Find where the given text appears and provide that cell's center as [x, y] coordinate. 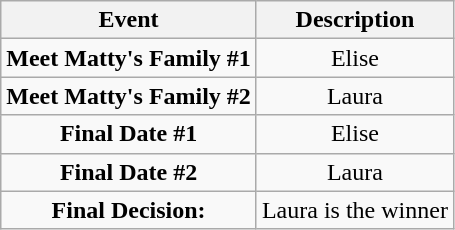
Description [354, 20]
Final Decision: [129, 210]
Event [129, 20]
Final Date #2 [129, 172]
Final Date #1 [129, 134]
Meet Matty's Family #2 [129, 96]
Meet Matty's Family #1 [129, 58]
Laura is the winner [354, 210]
